Return the (X, Y) coordinate for the center point of the cell that contains the specified text.  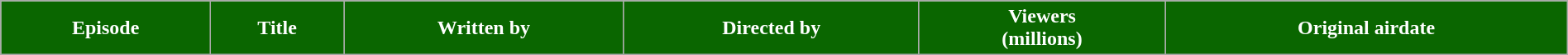
Original airdate (1366, 28)
Viewers(millions) (1042, 28)
Directed by (771, 28)
Episode (106, 28)
Written by (485, 28)
Title (278, 28)
